Return (x, y) of the center of cell containing provided text 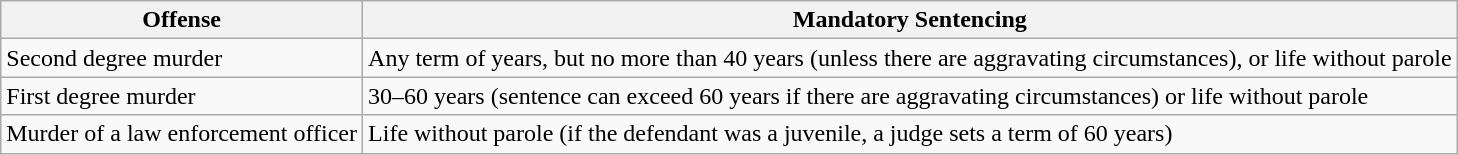
30–60 years (sentence can exceed 60 years if there are aggravating circumstances) or life without parole (910, 96)
Offense (182, 20)
Murder of a law enforcement officer (182, 134)
First degree murder (182, 96)
Mandatory Sentencing (910, 20)
Any term of years, but no more than 40 years (unless there are aggravating circumstances), or life without parole (910, 58)
Second degree murder (182, 58)
Life without parole (if the defendant was a juvenile, a judge sets a term of 60 years) (910, 134)
